Detect which cell encompasses the target text, then output its (x, y) center coordinate. 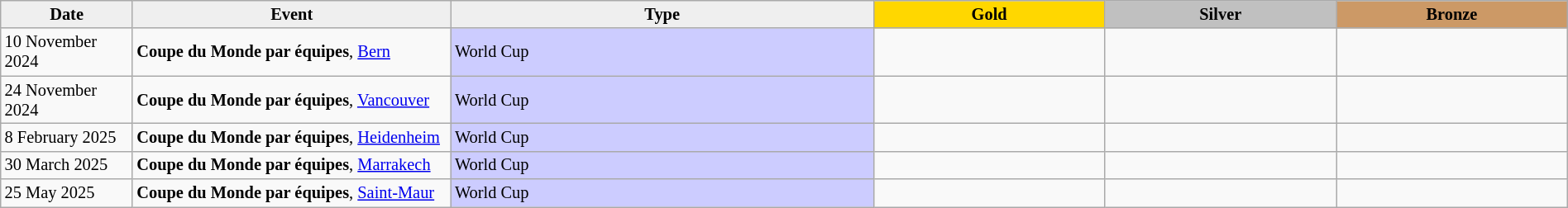
10 November 2024 (67, 52)
Silver (1221, 14)
Coupe du Monde par équipes, Vancouver (291, 100)
Date (67, 14)
Gold (989, 14)
Coupe du Monde par équipes, Bern (291, 52)
8 February 2025 (67, 137)
Event (291, 14)
Coupe du Monde par équipes, Saint-Maur (291, 193)
Type (662, 14)
Coupe du Monde par équipes, Heidenheim (291, 137)
Coupe du Monde par équipes, Marrakech (291, 165)
24 November 2024 (67, 100)
25 May 2025 (67, 193)
Bronze (1452, 14)
30 March 2025 (67, 165)
